Scan for the cell matching the given text and deliver its (X, Y) coordinate at center. 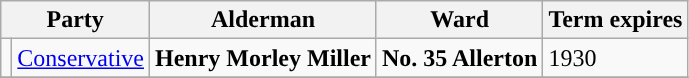
Party (76, 20)
No. 35 Allerton (459, 58)
1930 (616, 58)
Henry Morley Miller (264, 58)
Alderman (264, 20)
Ward (459, 20)
Conservative (81, 58)
Term expires (616, 20)
